Search for the cell housing the specified text and yield its [x, y] center coordinate. 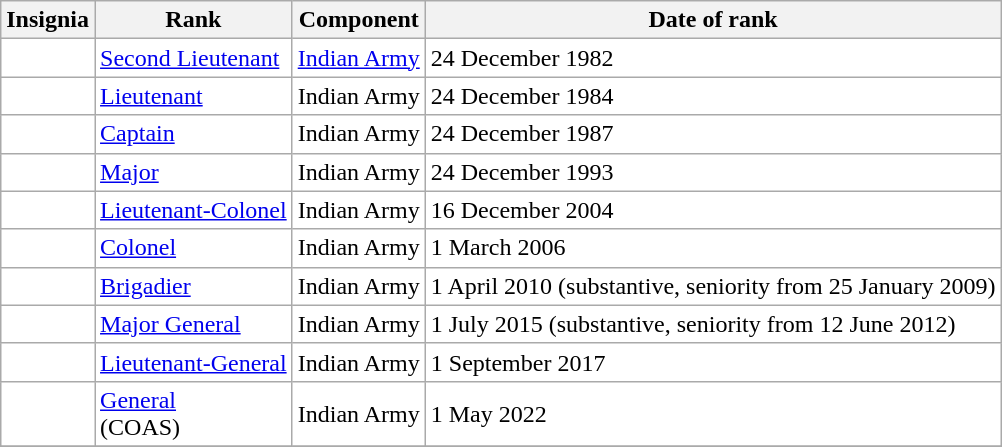
24 December 1982 [713, 58]
Lieutenant [194, 96]
16 December 2004 [713, 210]
Lieutenant-General [194, 362]
Component [358, 20]
1 April 2010 (substantive, seniority from 25 January 2009) [713, 286]
Major General [194, 324]
Colonel [194, 248]
1 March 2006 [713, 248]
Lieutenant-Colonel [194, 210]
Rank [194, 20]
Captain [194, 134]
24 December 1993 [713, 172]
Major [194, 172]
1 May 2022 [713, 414]
Second Lieutenant [194, 58]
Brigadier [194, 286]
24 December 1987 [713, 134]
1 July 2015 (substantive, seniority from 12 June 2012) [713, 324]
Insignia [48, 20]
Date of rank [713, 20]
General(COAS) [194, 414]
1 September 2017 [713, 362]
24 December 1984 [713, 96]
